From the cell containing the given text, extract its center point as [X, Y] coordinate. 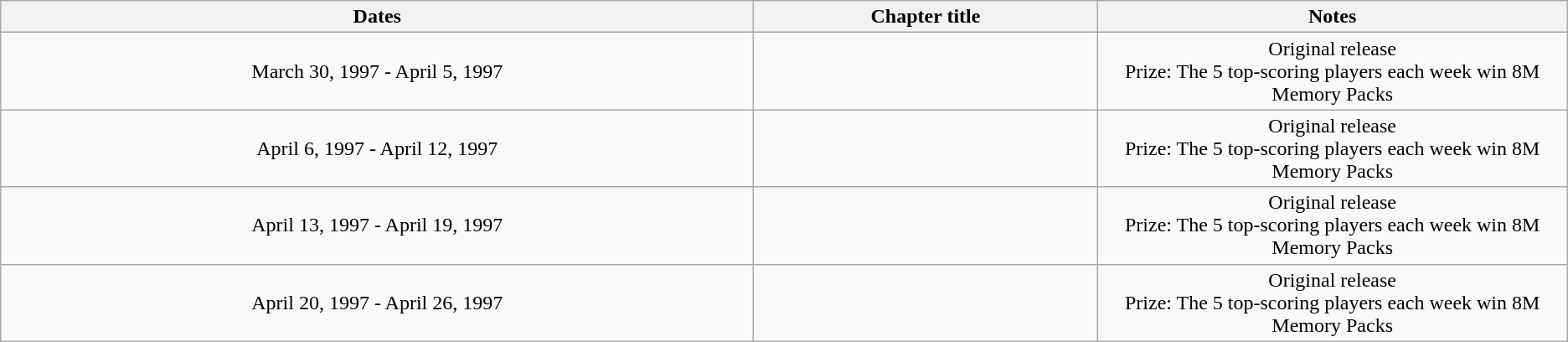
April 6, 1997 - April 12, 1997 [377, 148]
March 30, 1997 - April 5, 1997 [377, 71]
Dates [377, 17]
April 20, 1997 - April 26, 1997 [377, 303]
Notes [1332, 17]
April 13, 1997 - April 19, 1997 [377, 225]
Chapter title [926, 17]
